Search for the cell housing the specified text and yield its (X, Y) center coordinate. 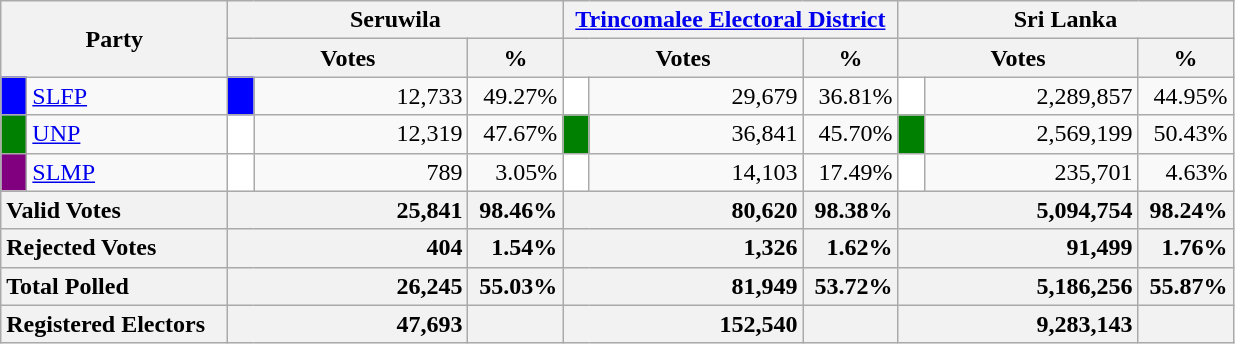
44.95% (1186, 96)
55.03% (516, 286)
26,245 (348, 286)
5,186,256 (1018, 286)
80,620 (683, 210)
17.49% (850, 172)
12,319 (361, 134)
14,103 (696, 172)
Rejected Votes (114, 248)
Party (114, 39)
45.70% (850, 134)
1.76% (1186, 248)
Valid Votes (114, 210)
4.63% (1186, 172)
1.62% (850, 248)
2,289,857 (1031, 96)
29,679 (696, 96)
235,701 (1031, 172)
2,569,199 (1031, 134)
81,949 (683, 286)
1,326 (683, 248)
SLFP (128, 96)
1.54% (516, 248)
Total Polled (114, 286)
36.81% (850, 96)
Sri Lanka (1066, 20)
152,540 (683, 324)
50.43% (1186, 134)
49.27% (516, 96)
25,841 (348, 210)
98.38% (850, 210)
12,733 (361, 96)
Trincomalee Electoral District (730, 20)
91,499 (1018, 248)
3.05% (516, 172)
9,283,143 (1018, 324)
36,841 (696, 134)
Seruwila (396, 20)
404 (348, 248)
SLMP (128, 172)
53.72% (850, 286)
5,094,754 (1018, 210)
789 (361, 172)
55.87% (1186, 286)
47.67% (516, 134)
98.24% (1186, 210)
47,693 (348, 324)
UNP (128, 134)
98.46% (516, 210)
Registered Electors (114, 324)
